Output the [X, Y] coordinate of the center of the cell containing the given text.  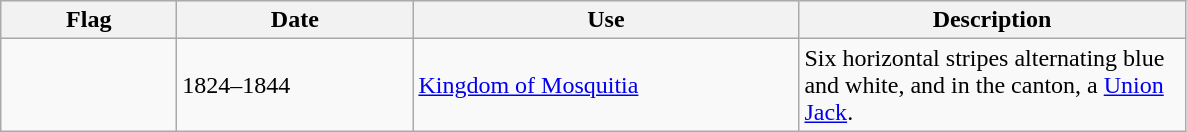
1824–1844 [295, 85]
Kingdom of Mosquitia [606, 85]
Use [606, 20]
Description [992, 20]
Six horizontal stripes alternating blue and white, and in the canton, a Union Jack. [992, 85]
Flag [89, 20]
Date [295, 20]
